Extract the (x, y) coordinate from the center of the cell holding the provided text.  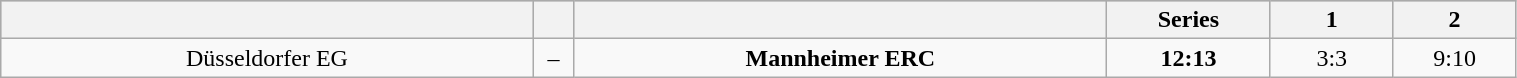
12:13 (1189, 58)
Düsseldorfer EG (267, 58)
1 (1332, 20)
9:10 (1454, 58)
2 (1454, 20)
Series (1189, 20)
– (554, 58)
Mannheimer ERC (840, 58)
3:3 (1332, 58)
